Search for the cell housing the specified text and yield its [X, Y] center coordinate. 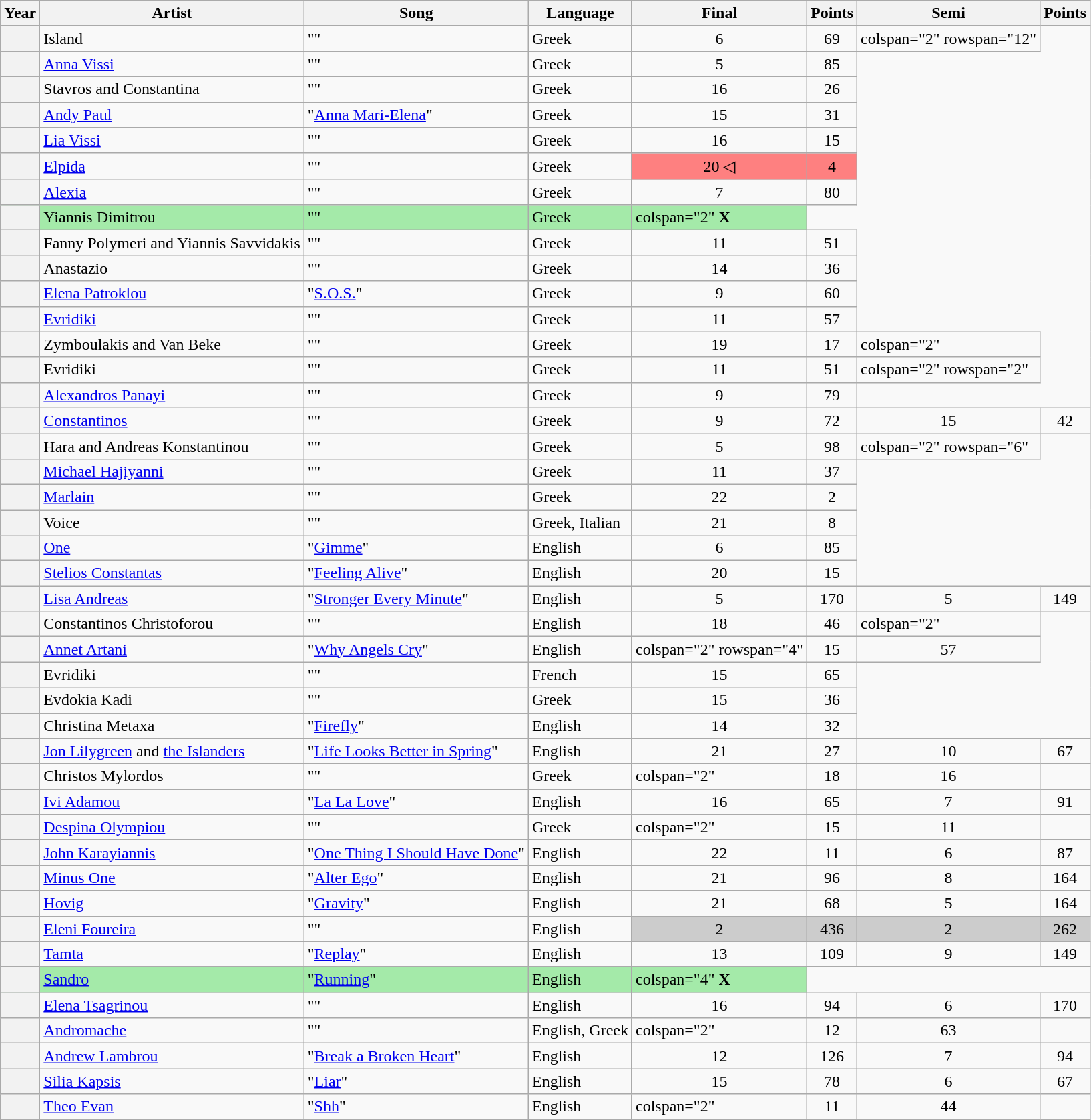
19 [719, 344]
French [580, 675]
Christina Metaxa [172, 726]
Zymboulakis and Van Beke [172, 344]
20 ◁ [719, 166]
Lisa Andreas [172, 599]
63 [949, 1031]
Artist [172, 13]
46 [832, 624]
One [172, 548]
colspan="2" rowspan="2" [949, 370]
colspan="2" rowspan="6" [949, 446]
Anna Vissi [172, 64]
"Why Angels Cry" [416, 649]
Jon Lilygreen and the Islanders [172, 751]
10 [949, 751]
Andrew Lambrou [172, 1056]
4 [832, 166]
91 [1064, 802]
Yiannis Dimitrou [172, 218]
"Shh" [416, 1107]
"One Thing I Should Have Done" [416, 852]
Ivi Adamou [172, 802]
"S.O.S." [416, 294]
Elena Patroklou [172, 294]
Fanny Polymeri and Yiannis Savvidakis [172, 243]
Elena Tsagrinou [172, 1005]
Language [580, 13]
Greek, Italian [580, 523]
Silia Kapsis [172, 1081]
Final [719, 13]
"Life Looks Better in Spring" [416, 751]
109 [832, 954]
262 [1064, 928]
"Alter Ego" [416, 878]
Tamta [172, 954]
Lia Vissi [172, 140]
Andy Paul [172, 115]
44 [949, 1107]
26 [832, 89]
"La La Love" [416, 802]
78 [832, 1081]
13 [719, 954]
Alexandros Panayi [172, 395]
colspan="4" X [719, 980]
"Gimme" [416, 548]
68 [832, 903]
Constantinos Christoforou [172, 624]
Year [20, 13]
colspan="2" rowspan="4" [719, 649]
Sandro [172, 980]
Voice [172, 523]
Alexia [172, 192]
27 [832, 751]
79 [832, 395]
436 [832, 928]
31 [832, 115]
Hovig [172, 903]
Christos Mylordos [172, 776]
Theo Evan [172, 1107]
69 [832, 39]
Constantinos [172, 421]
20 [719, 573]
Eleni Foureira [172, 928]
"Running" [416, 980]
17 [832, 344]
Evdokia Kadi [172, 700]
"Replay" [416, 954]
60 [832, 294]
"Gravity" [416, 903]
"Liar" [416, 1081]
English, Greek [580, 1031]
colspan="2" X [719, 218]
32 [832, 726]
Marlain [172, 497]
Michael Hajiyanni [172, 471]
Semi [949, 13]
96 [832, 878]
Stelios Constantas [172, 573]
Despina Olympiou [172, 827]
80 [832, 192]
37 [832, 471]
"Firefly" [416, 726]
Elpida [172, 166]
Stavros and Constantina [172, 89]
"Anna Mari-Elena" [416, 115]
Andromache [172, 1031]
"Stronger Every Minute" [416, 599]
126 [832, 1056]
72 [832, 421]
Song [416, 13]
Anastazio [172, 268]
87 [1064, 852]
Minus One [172, 878]
Annet Artani [172, 649]
Hara and Andreas Konstantinou [172, 446]
John Karayiannis [172, 852]
"Feeling Alive" [416, 573]
42 [1064, 421]
98 [832, 446]
"Break a Broken Heart" [416, 1056]
Island [172, 39]
colspan="2" rowspan="12" [949, 39]
